Detect which cell encompasses the target text, then output its (X, Y) center coordinate. 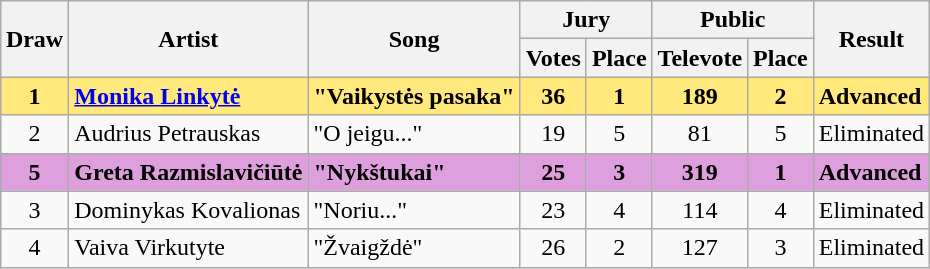
Televote (700, 58)
Vaiva Virkutyte (188, 248)
Draw (34, 39)
Dominykas Kovalionas (188, 210)
26 (553, 248)
25 (553, 172)
Song (414, 39)
Jury (586, 20)
23 (553, 210)
Monika Linkytė (188, 96)
127 (700, 248)
"Nykštukai" (414, 172)
Votes (553, 58)
"Noriu..." (414, 210)
Audrius Petrauskas (188, 134)
"Vaikystės pasaka" (414, 96)
189 (700, 96)
319 (700, 172)
19 (553, 134)
Public (732, 20)
Artist (188, 39)
Greta Razmislavičiūtė (188, 172)
36 (553, 96)
"O jeigu..." (414, 134)
81 (700, 134)
"Žvaigždė" (414, 248)
Result (871, 39)
114 (700, 210)
